Provide the (x, y) coordinate of the cell's center where the given text is located.  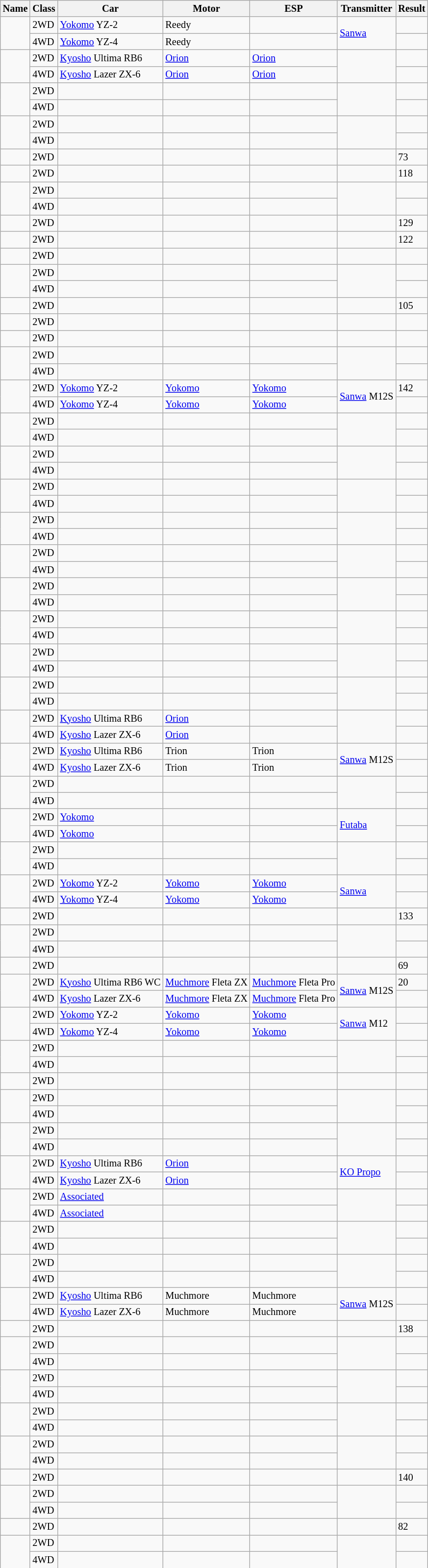
KO Propo (367, 1172)
Class (44, 8)
118 (412, 174)
20 (412, 982)
Sanwa M12 (367, 1023)
Motor (206, 8)
Futaba (367, 826)
Result (412, 8)
73 (412, 157)
ESP (294, 8)
Car (111, 8)
82 (412, 1527)
Name (16, 8)
122 (412, 240)
105 (412, 305)
142 (412, 388)
138 (412, 1329)
Kyosho Ultima RB6 WC (111, 982)
129 (412, 223)
69 (412, 965)
Transmitter (367, 8)
140 (412, 1477)
133 (412, 916)
